From the cell containing the given text, extract its center point as [X, Y] coordinate. 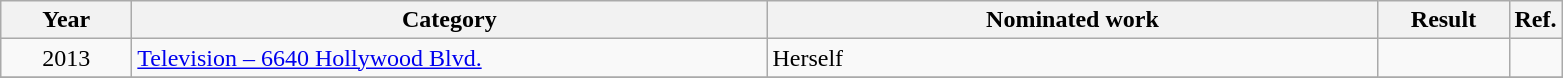
2013 [66, 58]
Nominated work [1072, 20]
Herself [1072, 58]
Television – 6640 Hollywood Blvd. [450, 58]
Year [66, 20]
Result [1444, 20]
Category [450, 20]
Ref. [1536, 20]
